Extract the [x, y] coordinate from the center of the cell holding the provided text.  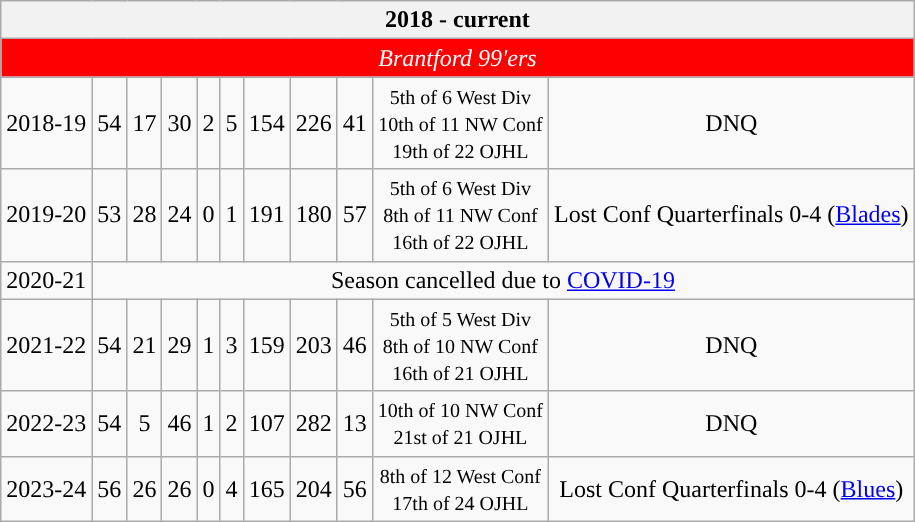
29 [180, 345]
2020-21 [46, 280]
10th of 10 NW Conf21st of 21 OJHL [460, 424]
24 [180, 215]
282 [314, 424]
21 [144, 345]
53 [110, 215]
Lost Conf Quarterfinals 0-4 (Blues) [731, 488]
30 [180, 123]
2018-19 [46, 123]
203 [314, 345]
226 [314, 123]
154 [266, 123]
159 [266, 345]
8th of 12 West Conf17th of 24 OJHL [460, 488]
Season cancelled due to COVID-19 [503, 280]
4 [232, 488]
2018 - current [458, 20]
107 [266, 424]
13 [354, 424]
Brantford 99'ers [458, 58]
57 [354, 215]
5th of 6 West Div10th of 11 NW Conf19th of 22 OJHL [460, 123]
3 [232, 345]
180 [314, 215]
165 [266, 488]
191 [266, 215]
204 [314, 488]
5th of 5 West Div8th of 10 NW Conf16th of 21 OJHL [460, 345]
17 [144, 123]
2021-22 [46, 345]
5th of 6 West Div8th of 11 NW Conf16th of 22 OJHL [460, 215]
2023-24 [46, 488]
2022-23 [46, 424]
2019-20 [46, 215]
28 [144, 215]
Lost Conf Quarterfinals 0-4 (Blades) [731, 215]
41 [354, 123]
